Detect which cell encompasses the target text, then output its [X, Y] center coordinate. 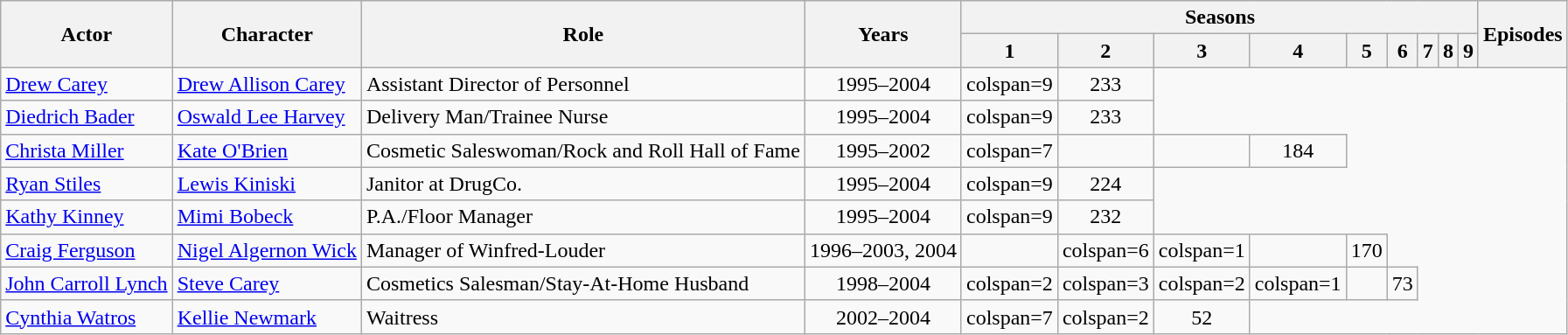
170 [1366, 250]
Janitor at DrugCo. [582, 184]
Delivery Man/Trainee Nurse [582, 117]
Years [883, 34]
Christa Miller [87, 150]
2002–2004 [883, 317]
Cosmetic Saleswoman/Rock and Roll Hall of Fame [582, 150]
6 [1403, 51]
184 [1298, 150]
John Carroll Lynch [87, 283]
8 [1448, 51]
1995–2002 [883, 150]
Kellie Newmark [267, 317]
52 [1202, 317]
Cosmetics Salesman/Stay-At-Home Husband [582, 283]
232 [1105, 217]
Lewis Kiniski [267, 184]
Drew Carey [87, 84]
Character [267, 34]
1 [1009, 51]
Actor [87, 34]
3 [1202, 51]
Role [582, 34]
Diedrich Bader [87, 117]
7 [1427, 51]
1996–2003, 2004 [883, 250]
2 [1105, 51]
Seasons [1219, 17]
1998–2004 [883, 283]
Mimi Bobeck [267, 217]
Episodes [1523, 34]
9 [1467, 51]
5 [1366, 51]
4 [1298, 51]
Drew Allison Carey [267, 84]
Waitress [582, 317]
Assistant Director of Personnel [582, 84]
Steve Carey [267, 283]
Cynthia Watros [87, 317]
73 [1403, 283]
Craig Ferguson [87, 250]
colspan=3 [1105, 283]
P.A./Floor Manager [582, 217]
Nigel Algernon Wick [267, 250]
Manager of Winfred-Louder [582, 250]
Kathy Kinney [87, 217]
Ryan Stiles [87, 184]
224 [1105, 184]
colspan=6 [1105, 250]
Oswald Lee Harvey [267, 117]
Kate O'Brien [267, 150]
